Extract the (x, y) coordinate from the center of the cell holding the provided text.  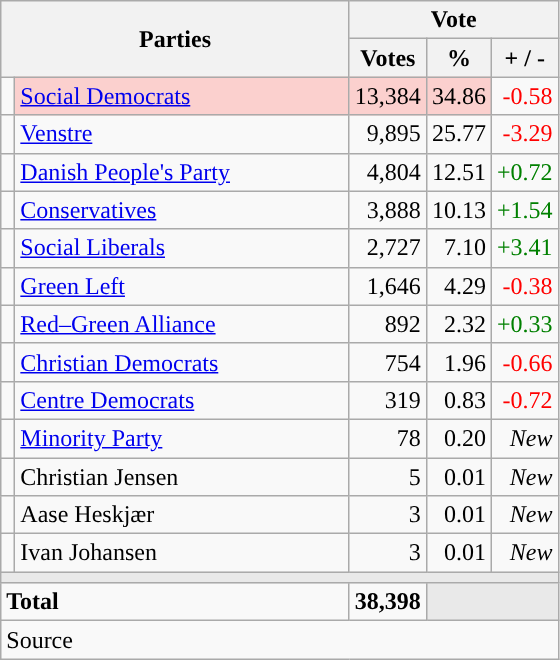
0.83 (458, 400)
+3.41 (524, 248)
-0.66 (524, 362)
% (458, 58)
2.32 (458, 324)
Total (176, 602)
Venstre (182, 134)
4,804 (388, 172)
Danish People's Party (182, 172)
-0.38 (524, 286)
1.96 (458, 362)
25.77 (458, 134)
+0.72 (524, 172)
Vote (454, 20)
12.51 (458, 172)
3,888 (388, 210)
Social Democrats (182, 96)
Source (280, 640)
1,646 (388, 286)
Conservatives (182, 210)
Ivan Johansen (182, 553)
+0.33 (524, 324)
-3.29 (524, 134)
Green Left (182, 286)
2,727 (388, 248)
Aase Heskjær (182, 515)
Social Liberals (182, 248)
4.29 (458, 286)
Centre Democrats (182, 400)
Minority Party (182, 438)
78 (388, 438)
38,398 (388, 602)
7.10 (458, 248)
Red–Green Alliance (182, 324)
+1.54 (524, 210)
-0.58 (524, 96)
+ / - (524, 58)
10.13 (458, 210)
-0.72 (524, 400)
Votes (388, 58)
754 (388, 362)
5 (388, 477)
9,895 (388, 134)
Christian Democrats (182, 362)
319 (388, 400)
0.20 (458, 438)
13,384 (388, 96)
Christian Jensen (182, 477)
892 (388, 324)
Parties (176, 39)
34.86 (458, 96)
